Extract the (x, y) coordinate from the center of the cell holding the provided text.  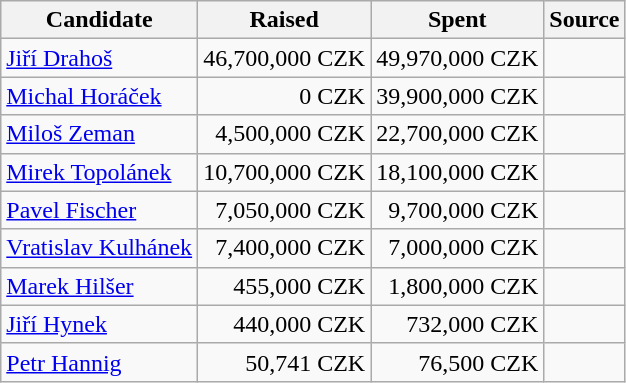
0 CZK (284, 96)
18,100,000 CZK (458, 172)
Jiří Hynek (100, 324)
4,500,000 CZK (284, 134)
Jiří Drahoš (100, 58)
Candidate (100, 20)
Raised (284, 20)
Spent (458, 20)
732,000 CZK (458, 324)
Petr Hannig (100, 362)
Marek Hilšer (100, 286)
Source (584, 20)
76,500 CZK (458, 362)
440,000 CZK (284, 324)
455,000 CZK (284, 286)
10,700,000 CZK (284, 172)
7,400,000 CZK (284, 248)
Pavel Fischer (100, 210)
1,800,000 CZK (458, 286)
22,700,000 CZK (458, 134)
49,970,000 CZK (458, 58)
Miloš Zeman (100, 134)
46,700,000 CZK (284, 58)
9,700,000 CZK (458, 210)
Michal Horáček (100, 96)
Vratislav Kulhánek (100, 248)
39,900,000 CZK (458, 96)
7,050,000 CZK (284, 210)
50,741 CZK (284, 362)
Mirek Topolánek (100, 172)
7,000,000 CZK (458, 248)
